Locate the cell with the specified text and output its (x, y) center coordinate. 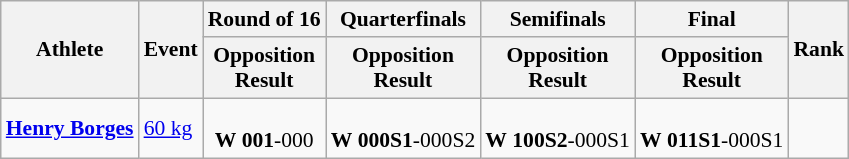
Quarterfinals (404, 19)
W 100S2-000S1 (558, 128)
W 001-000 (264, 128)
Final (712, 19)
Rank (818, 50)
Semifinals (558, 19)
Henry Borges (70, 128)
Athlete (70, 50)
W 000S1-000S2 (404, 128)
W 011S1-000S1 (712, 128)
60 kg (171, 128)
Event (171, 50)
Round of 16 (264, 19)
